Pinpoint the cell where the given text exists, returning its [x, y] midpoint coordinate. 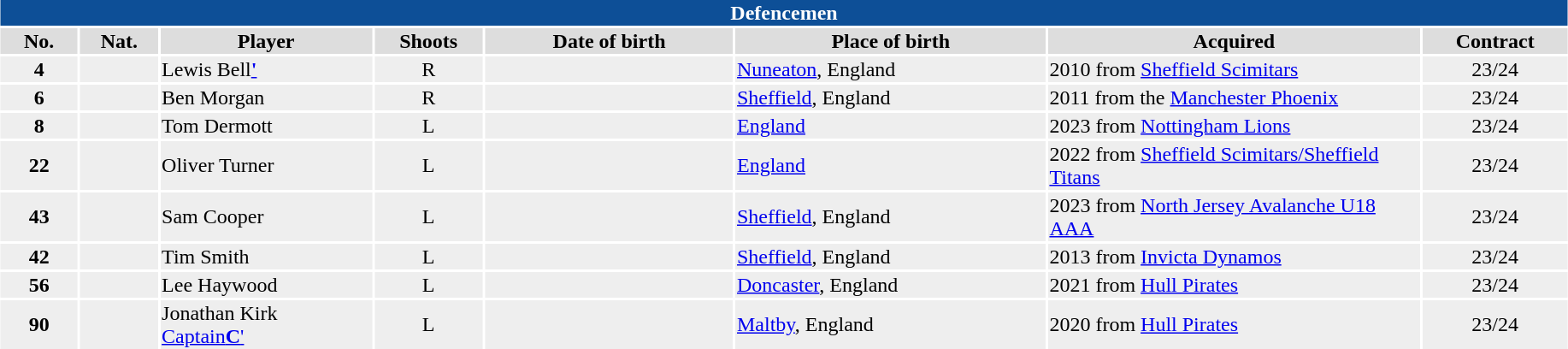
43 [39, 217]
Maltby, England [891, 325]
2021 from Hull Pirates [1235, 285]
Defencemen [783, 13]
Acquired [1235, 41]
6 [39, 98]
2022 from Sheffield Scimitars/Sheffield Titans [1235, 166]
Lee Haywood [267, 285]
Place of birth [891, 41]
2010 from Sheffield Scimitars [1235, 69]
Shoots [429, 41]
Contract [1495, 41]
2020 from Hull Pirates [1235, 325]
Tim Smith [267, 257]
Tom Dermott [267, 126]
4 [39, 69]
90 [39, 325]
8 [39, 126]
Jonathan KirkCaptainC' [267, 325]
Oliver Turner [267, 166]
42 [39, 257]
Ben Morgan [267, 98]
Doncaster, England [891, 285]
No. [39, 41]
Player [267, 41]
Nat. [120, 41]
2013 from Invicta Dynamos [1235, 257]
2011 from the Manchester Phoenix [1235, 98]
2023 from Nottingham Lions [1235, 126]
Lewis Bell' [267, 69]
2023 from North Jersey Avalanche U18 AAA [1235, 217]
Date of birth [610, 41]
22 [39, 166]
Nuneaton, England [891, 69]
Sam Cooper [267, 217]
56 [39, 285]
